Search for the cell housing the specified text and yield its (X, Y) center coordinate. 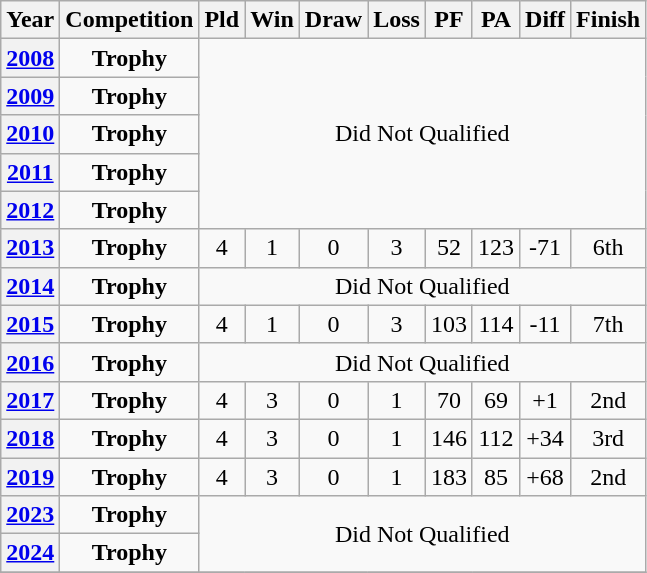
183 (448, 477)
2014 (30, 286)
Competition (130, 20)
2012 (30, 210)
2024 (30, 553)
-11 (546, 324)
2016 (30, 362)
2009 (30, 96)
2023 (30, 515)
146 (448, 438)
123 (496, 248)
70 (448, 400)
2013 (30, 248)
Draw (333, 20)
Finish (608, 20)
3rd (608, 438)
Year (30, 20)
2011 (30, 172)
7th (608, 324)
2017 (30, 400)
2008 (30, 58)
2019 (30, 477)
PF (448, 20)
114 (496, 324)
2018 (30, 438)
Loss (397, 20)
85 (496, 477)
PA (496, 20)
+68 (546, 477)
6th (608, 248)
-71 (546, 248)
112 (496, 438)
2010 (30, 134)
2015 (30, 324)
Diff (546, 20)
Pld (222, 20)
69 (496, 400)
Win (272, 20)
+1 (546, 400)
52 (448, 248)
103 (448, 324)
+34 (546, 438)
